Detect which cell encompasses the target text, then output its [X, Y] center coordinate. 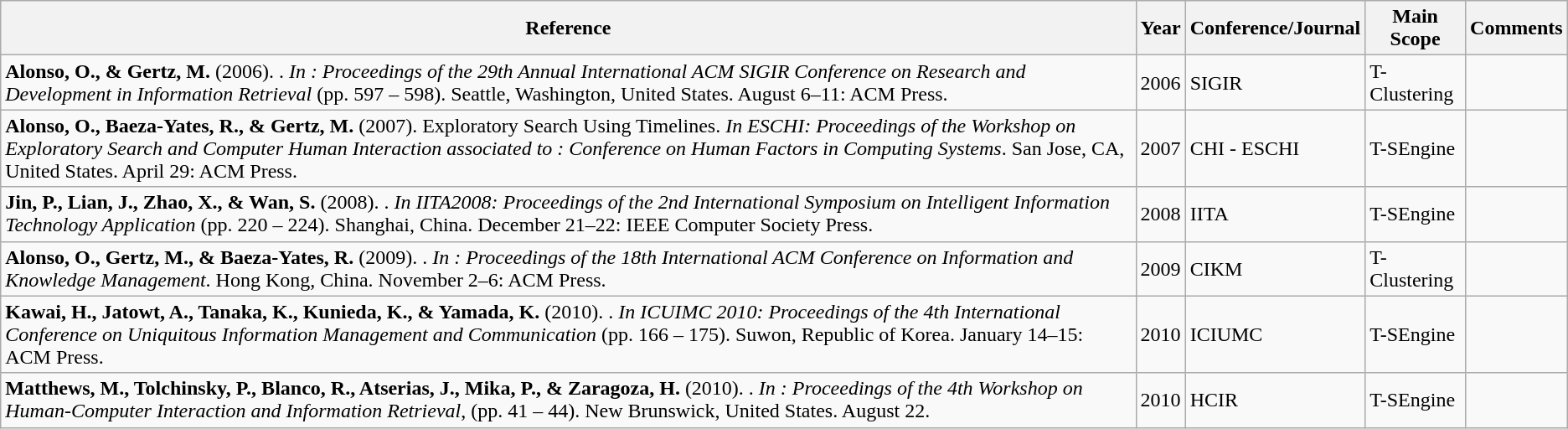
CIKM [1275, 268]
Main Scope [1416, 28]
HCIR [1275, 401]
Comments [1517, 28]
2009 [1161, 268]
IITA [1275, 214]
2008 [1161, 214]
ICIUMC [1275, 334]
2007 [1161, 148]
Year [1161, 28]
2006 [1161, 82]
CHI - ESCHI [1275, 148]
Reference [568, 28]
SIGIR [1275, 82]
Conference/Journal [1275, 28]
